Identify which cell holds the provided text, then report its (x, y) central coordinate. 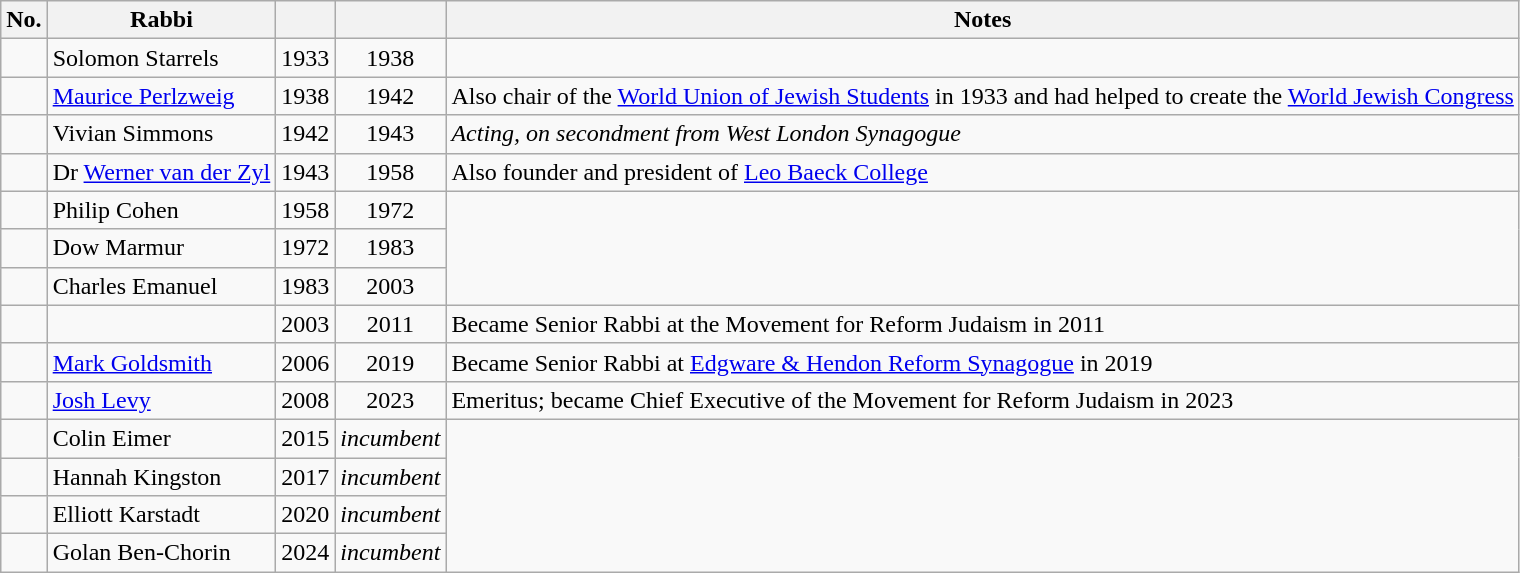
Philip Cohen (162, 210)
Became Senior Rabbi at Edgware & Hendon Reform Synagogue in 2019 (982, 362)
No. (24, 20)
2015 (306, 438)
Golan Ben-Chorin (162, 553)
2020 (306, 515)
2023 (390, 400)
Also founder and president of Leo Baeck College (982, 172)
Dr Werner van der Zyl (162, 172)
1933 (306, 58)
2011 (390, 324)
Also chair of the World Union of Jewish Students in 1933 and had helped to create the World Jewish Congress (982, 96)
Mark Goldsmith (162, 362)
Rabbi (162, 20)
Colin Eimer (162, 438)
Hannah Kingston (162, 477)
Solomon Starrels (162, 58)
Maurice Perlzweig (162, 96)
Josh Levy (162, 400)
2017 (306, 477)
Notes (982, 20)
Emeritus; became Chief Executive of the Movement for Reform Judaism in 2023 (982, 400)
2006 (306, 362)
2024 (306, 553)
2019 (390, 362)
Vivian Simmons (162, 134)
2008 (306, 400)
Elliott Karstadt (162, 515)
Acting, on secondment from West London Synagogue (982, 134)
Became Senior Rabbi at the Movement for Reform Judaism in 2011 (982, 324)
Charles Emanuel (162, 286)
Dow Marmur (162, 248)
